Find where the given text appears and provide that cell's center as [X, Y] coordinate. 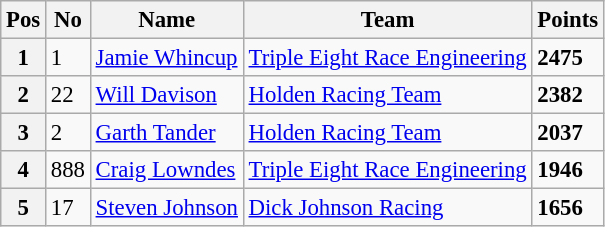
1656 [568, 208]
Pos [24, 20]
22 [68, 95]
17 [68, 208]
Garth Tander [166, 133]
2475 [568, 58]
Points [568, 20]
Steven Johnson [166, 208]
5 [24, 208]
Name [166, 20]
Team [388, 20]
1946 [568, 170]
Dick Johnson Racing [388, 208]
4 [24, 170]
2382 [568, 95]
Will Davison [166, 95]
3 [24, 133]
888 [68, 170]
Craig Lowndes [166, 170]
No [68, 20]
2037 [568, 133]
Jamie Whincup [166, 58]
